From the cell containing the given text, extract its center point as [x, y] coordinate. 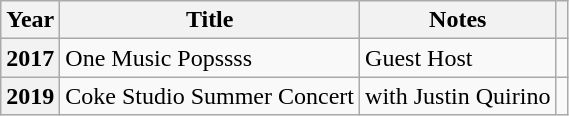
2017 [30, 58]
Notes [458, 20]
Year [30, 20]
2019 [30, 96]
with Justin Quirino [458, 96]
Guest Host [458, 58]
Title [210, 20]
Coke Studio Summer Concert [210, 96]
One Music Popssss [210, 58]
